From the cell containing the given text, extract its center point as (X, Y) coordinate. 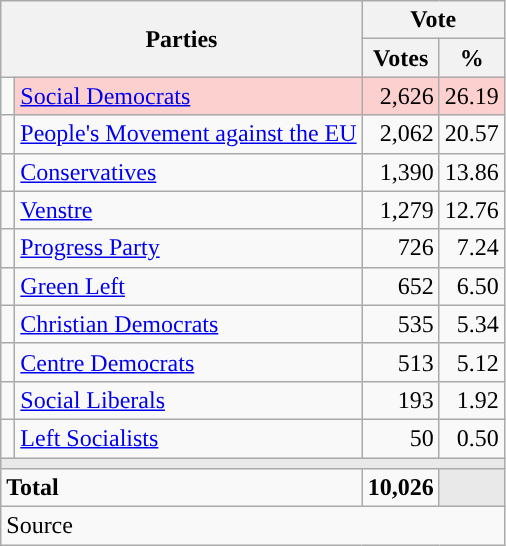
26.19 (472, 96)
20.57 (472, 134)
People's Movement against the EU (188, 134)
535 (400, 324)
2,626 (400, 96)
1,390 (400, 172)
5.34 (472, 324)
652 (400, 286)
% (472, 58)
Total (182, 488)
12.76 (472, 210)
10,026 (400, 488)
Social Liberals (188, 400)
6.50 (472, 286)
1,279 (400, 210)
Votes (400, 58)
Centre Democrats (188, 362)
Source (253, 526)
2,062 (400, 134)
726 (400, 248)
5.12 (472, 362)
13.86 (472, 172)
193 (400, 400)
513 (400, 362)
1.92 (472, 400)
Progress Party (188, 248)
Parties (182, 39)
Christian Democrats (188, 324)
Left Socialists (188, 438)
50 (400, 438)
0.50 (472, 438)
Green Left (188, 286)
Social Democrats (188, 96)
Vote (433, 20)
Venstre (188, 210)
7.24 (472, 248)
Conservatives (188, 172)
